Capture the cell that displays the provided text and extract its (x, y) central coordinate. 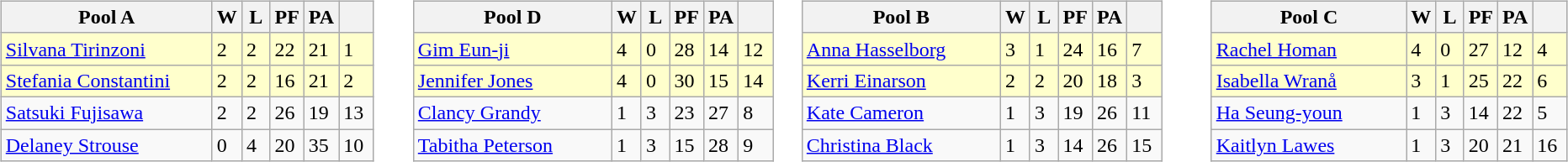
Ha Seung-youn (1309, 112)
10 (357, 145)
8 (755, 112)
24 (1075, 49)
Silvana Tirinzoni (106, 49)
Rachel Homan (1309, 49)
Isabella Wranå (1309, 81)
Pool D (512, 17)
35 (321, 145)
Christina Black (901, 145)
Gim Eun-ji (512, 49)
7 (1144, 49)
18 (1109, 81)
Tabitha Peterson (512, 145)
Satsuki Fujisawa (106, 112)
Delaney Strouse (106, 145)
Clancy Grandy (512, 112)
13 (357, 112)
Jennifer Jones (512, 81)
25 (1481, 81)
5 (1549, 112)
30 (686, 81)
Kerri Einarson (901, 81)
Pool B (901, 17)
Kate Cameron (901, 112)
Pool A (106, 17)
6 (1549, 81)
9 (755, 145)
23 (686, 112)
11 (1144, 112)
Stefania Constantini (106, 81)
Anna Hasselborg (901, 49)
Kaitlyn Lawes (1309, 145)
Pool C (1309, 17)
